Locate the cell with the specified text and output its (x, y) center coordinate. 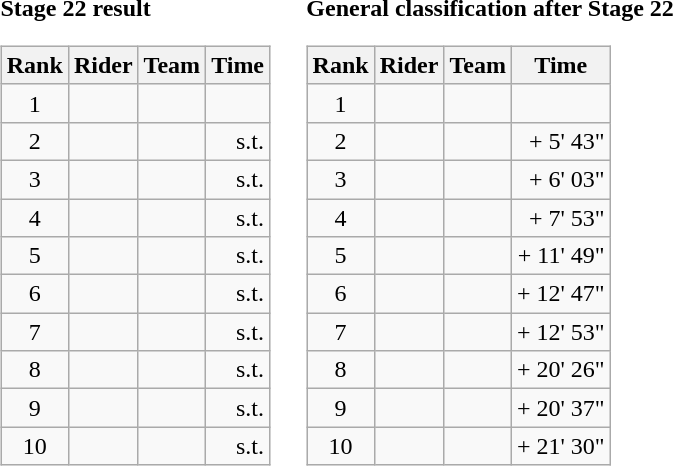
+ 20' 37" (560, 408)
+ 5' 43" (560, 141)
+ 21' 30" (560, 446)
+ 20' 26" (560, 370)
+ 12' 53" (560, 332)
+ 6' 03" (560, 179)
+ 7' 53" (560, 217)
+ 11' 49" (560, 256)
+ 12' 47" (560, 294)
